Output the [X, Y] coordinate of the center of the cell containing the given text.  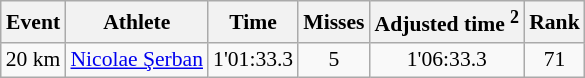
Nicolae Şerban [136, 60]
71 [554, 60]
1'06:33.3 [448, 60]
Event [34, 22]
Athlete [136, 22]
Rank [554, 22]
1'01:33.3 [253, 60]
Misses [334, 22]
Time [253, 22]
20 km [34, 60]
Adjusted time 2 [448, 22]
5 [334, 60]
